Provide the [X, Y] coordinate of the cell's center where the given text is located.  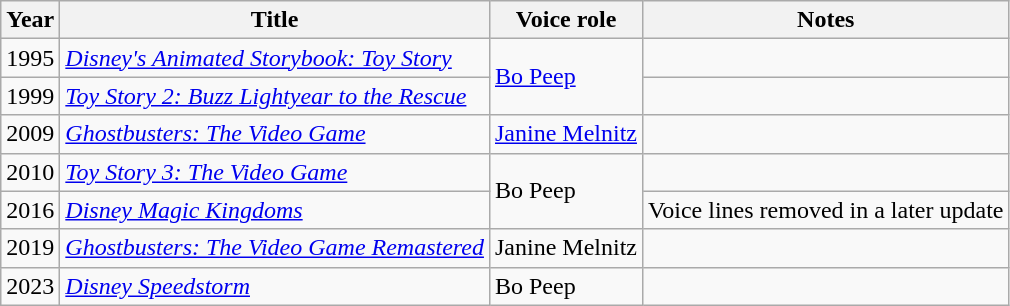
2009 [30, 134]
Toy Story 2: Buzz Lightyear to the Rescue [275, 96]
2016 [30, 210]
Voice role [566, 20]
1995 [30, 58]
Ghostbusters: The Video Game [275, 134]
2023 [30, 286]
Voice lines removed in a later update [825, 210]
2019 [30, 248]
Title [275, 20]
2010 [30, 172]
1999 [30, 96]
Disney Magic Kingdoms [275, 210]
Disney Speedstorm [275, 286]
Toy Story 3: The Video Game [275, 172]
Ghostbusters: The Video Game Remastered [275, 248]
Disney's Animated Storybook: Toy Story [275, 58]
Notes [825, 20]
Year [30, 20]
